Detect which cell encompasses the target text, then output its (x, y) center coordinate. 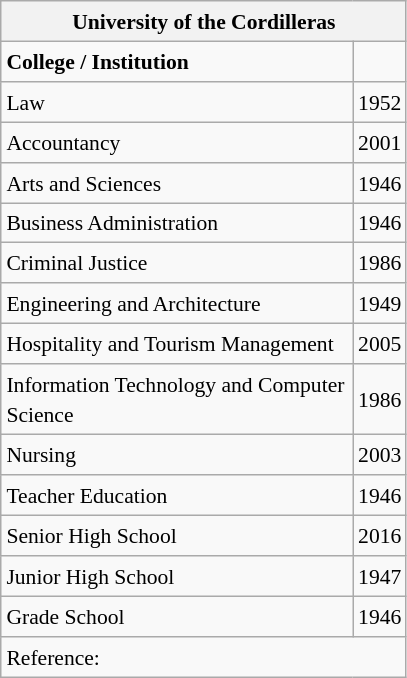
Teacher Education (177, 495)
Junior High School (177, 576)
1952 (380, 102)
2016 (380, 536)
Grade School (177, 616)
University of the Cordilleras (204, 21)
Engineering and Architecture (177, 304)
1947 (380, 576)
Arts and Sciences (177, 183)
Hospitality and Tourism Management (177, 344)
College / Institution (177, 62)
Nursing (177, 455)
Business Administration (177, 223)
Criminal Justice (177, 263)
Information Technology and Computer Science (177, 400)
1949 (380, 304)
Accountancy (177, 142)
2001 (380, 142)
Law (177, 102)
2003 (380, 455)
Reference: (204, 657)
2005 (380, 344)
Senior High School (177, 536)
